From the cell containing the given text, extract its center point as (X, Y) coordinate. 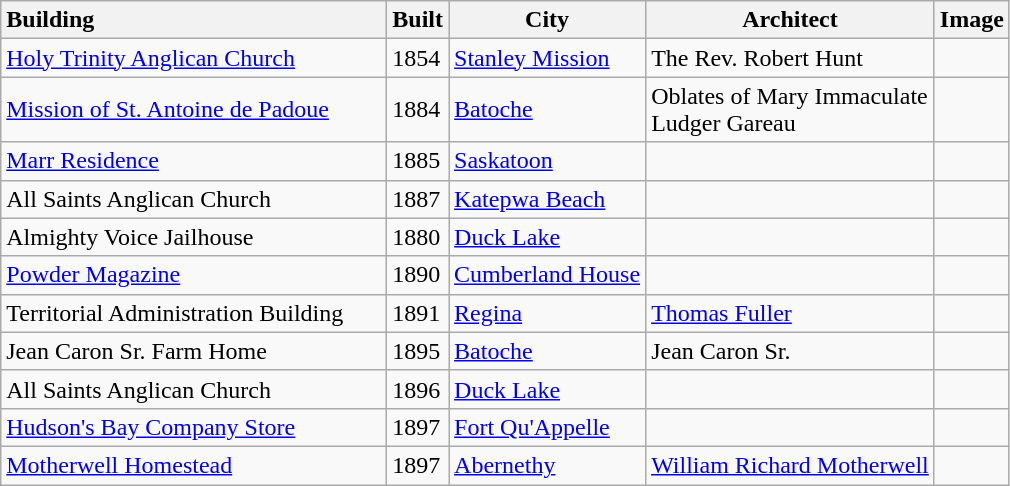
Saskatoon (548, 161)
1854 (418, 58)
Jean Caron Sr. (790, 351)
Regina (548, 313)
1880 (418, 237)
Stanley Mission (548, 58)
Fort Qu'Appelle (548, 427)
1896 (418, 389)
Motherwell Homestead (194, 465)
Mission of St. Antoine de Padoue (194, 110)
Image (972, 20)
Thomas Fuller (790, 313)
Marr Residence (194, 161)
1885 (418, 161)
Powder Magazine (194, 275)
Holy Trinity Anglican Church (194, 58)
Abernethy (548, 465)
City (548, 20)
Cumberland House (548, 275)
Katepwa Beach (548, 199)
1895 (418, 351)
1890 (418, 275)
Built (418, 20)
Oblates of Mary ImmaculateLudger Gareau (790, 110)
1891 (418, 313)
Jean Caron Sr. Farm Home (194, 351)
Almighty Voice Jailhouse (194, 237)
The Rev. Robert Hunt (790, 58)
Architect (790, 20)
Territorial Administration Building (194, 313)
William Richard Motherwell (790, 465)
1884 (418, 110)
Hudson's Bay Company Store (194, 427)
1887 (418, 199)
Building (194, 20)
